Output the (x, y) coordinate of the center of the cell containing the given text.  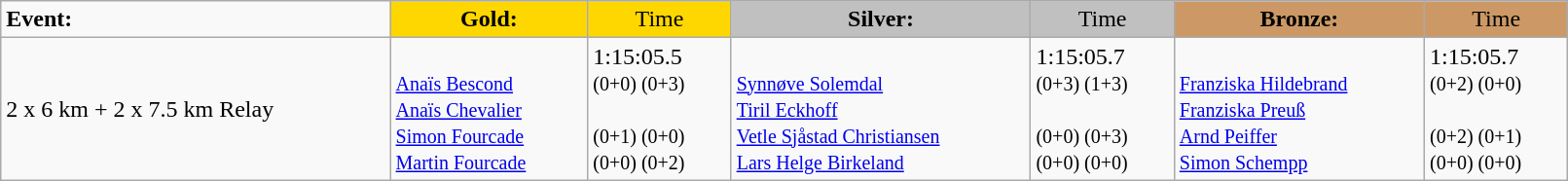
Franziska HildebrandFranziska PreußArnd PeifferSimon Schempp (1298, 109)
1:15:05.7(0+3) (1+3)(0+0) (0+3)(0+0) (0+0) (1102, 109)
Synnøve SolemdalTiril EckhoffVetle Sjåstad ChristiansenLars Helge Birkeland (881, 109)
2 x 6 km + 2 x 7.5 km Relay (196, 109)
Event: (196, 19)
1:15:05.7(0+2) (0+0)(0+2) (0+1)(0+0) (0+0) (1495, 109)
Gold: (489, 19)
1:15:05.5(0+0) (0+3)(0+1) (0+0)(0+0) (0+2) (660, 109)
Silver: (881, 19)
Bronze: (1298, 19)
Anaïs BescondAnaïs ChevalierSimon FourcadeMartin Fourcade (489, 109)
